Locate the cell with the specified text and output its (X, Y) center coordinate. 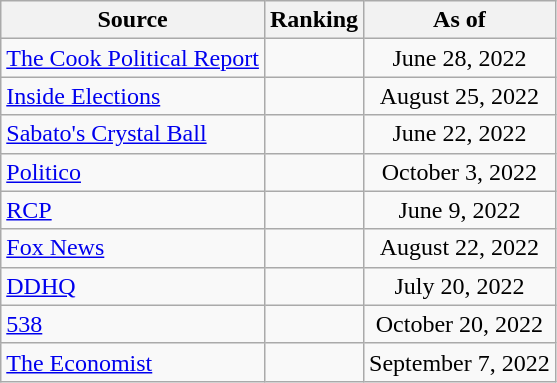
August 22, 2022 (460, 248)
Source (133, 20)
June 22, 2022 (460, 134)
DDHQ (133, 286)
As of (460, 20)
The Economist (133, 362)
The Cook Political Report (133, 58)
Fox News (133, 248)
October 3, 2022 (460, 172)
Ranking (314, 20)
September 7, 2022 (460, 362)
Inside Elections (133, 96)
Politico (133, 172)
July 20, 2022 (460, 286)
Sabato's Crystal Ball (133, 134)
October 20, 2022 (460, 324)
June 28, 2022 (460, 58)
June 9, 2022 (460, 210)
RCP (133, 210)
August 25, 2022 (460, 96)
538 (133, 324)
